Search for the cell housing the specified text and yield its (x, y) center coordinate. 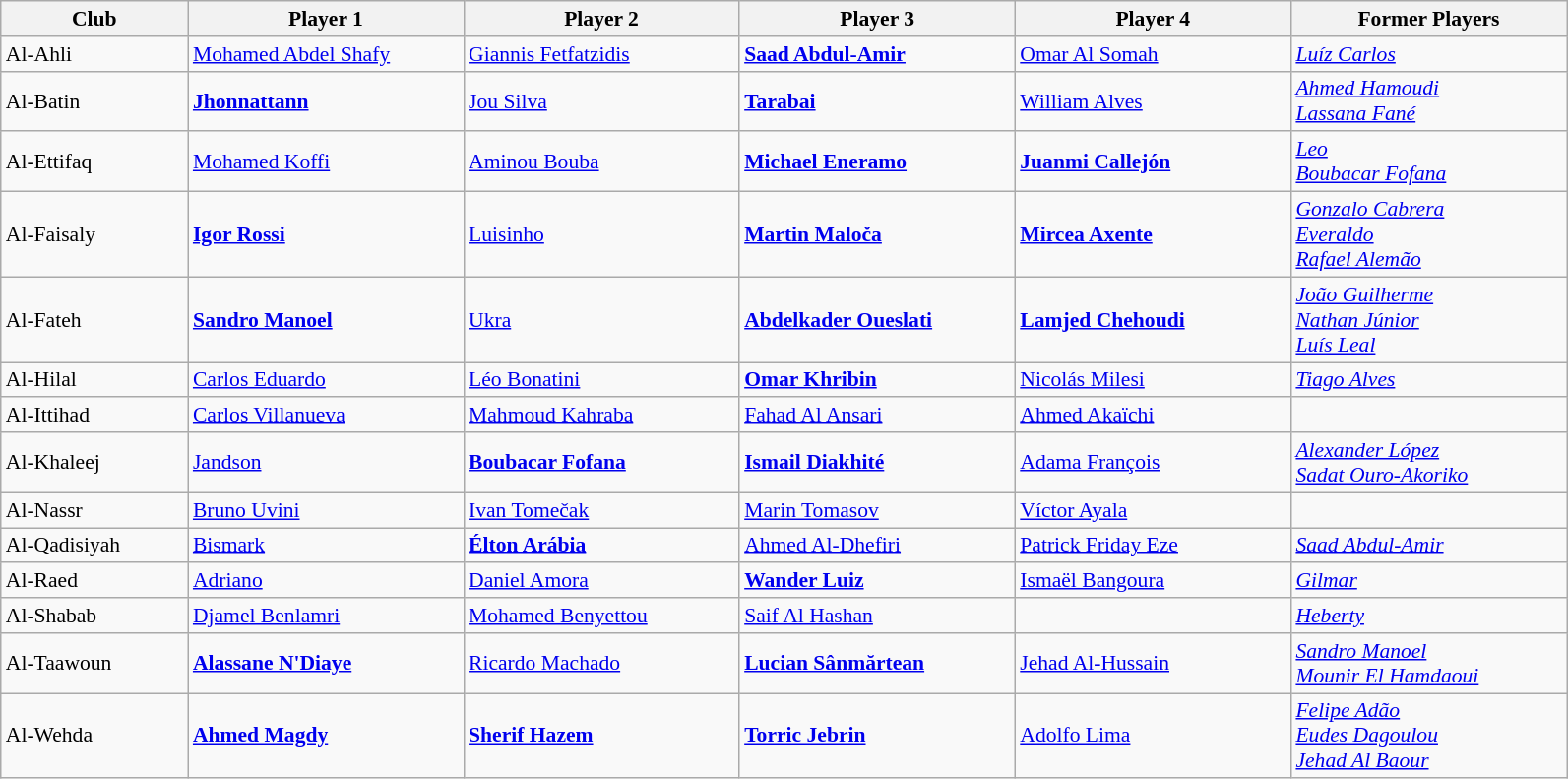
Al-Batin (94, 100)
Lucian Sânmărtean (877, 664)
William Alves (1153, 100)
Juanmi Callejón (1153, 162)
Al-Taawoun (94, 664)
Bruno Uvini (326, 510)
Al-Faisaly (94, 234)
Jehad Al-Hussain (1153, 664)
Leo Boubacar Fofana (1428, 162)
Carlos Villanueva (326, 416)
Alassane N'Diaye (326, 664)
Fahad Al Ansari (877, 416)
Al-Shabab (94, 616)
Ahmed Magdy (326, 737)
Player 3 (877, 19)
Adolfo Lima (1153, 737)
Boubacar Fofana (601, 463)
Ahmed Al-Dhefiri (877, 546)
Al-Fateh (94, 319)
Aminou Bouba (601, 162)
Mahmoud Kahraba (601, 416)
Tarabai (877, 100)
Tiago Alves (1428, 380)
Adriano (326, 581)
Ahmed Hamoudi Lassana Fané (1428, 100)
Former Players (1428, 19)
Al-Hilal (94, 380)
Adama François (1153, 463)
Player 4 (1153, 19)
Luíz Carlos (1428, 54)
Ricardo Machado (601, 664)
Omar Al Somah (1153, 54)
Lamjed Chehoudi (1153, 319)
Al-Ahli (94, 54)
Mircea Axente (1153, 234)
Jhonnattann (326, 100)
Igor Rossi (326, 234)
Marin Tomasov (877, 510)
Gilmar (1428, 581)
Élton Arábia (601, 546)
Ivan Tomečak (601, 510)
Michael Eneramo (877, 162)
Ahmed Akaïchi (1153, 416)
Léo Bonatini (601, 380)
Giannis Fetfatzidis (601, 54)
Bismark (326, 546)
Wander Luiz (877, 581)
Sherif Hazem (601, 737)
Felipe Adão Eudes Dagoulou Jehad Al Baour (1428, 737)
Martin Maloča (877, 234)
Al-Ettifaq (94, 162)
Al-Qadisiyah (94, 546)
Jou Silva (601, 100)
Player 2 (601, 19)
Torric Jebrin (877, 737)
Mohamed Benyettou (601, 616)
Mohamed Koffi (326, 162)
Saif Al Hashan (877, 616)
Heberty (1428, 616)
Daniel Amora (601, 581)
Patrick Friday Eze (1153, 546)
Al-Ittihad (94, 416)
Al-Raed (94, 581)
Ukra (601, 319)
Carlos Eduardo (326, 380)
Player 1 (326, 19)
João Guilherme Nathan Júnior Luís Leal (1428, 319)
Nicolás Milesi (1153, 380)
Luisinho (601, 234)
Al-Nassr (94, 510)
Club (94, 19)
Abdelkader Oueslati (877, 319)
Ismail Diakhité (877, 463)
Mohamed Abdel Shafy (326, 54)
Omar Khribin (877, 380)
Víctor Ayala (1153, 510)
Jandson (326, 463)
Sandro Manoel Mounir El Hamdaoui (1428, 664)
Alexander López Sadat Ouro-Akoriko (1428, 463)
Ismaël Bangoura (1153, 581)
Gonzalo Cabrera Everaldo Rafael Alemão (1428, 234)
Djamel Benlamri (326, 616)
Sandro Manoel (326, 319)
Al-Wehda (94, 737)
Al-Khaleej (94, 463)
